Scan for the cell matching the given text and deliver its (X, Y) coordinate at center. 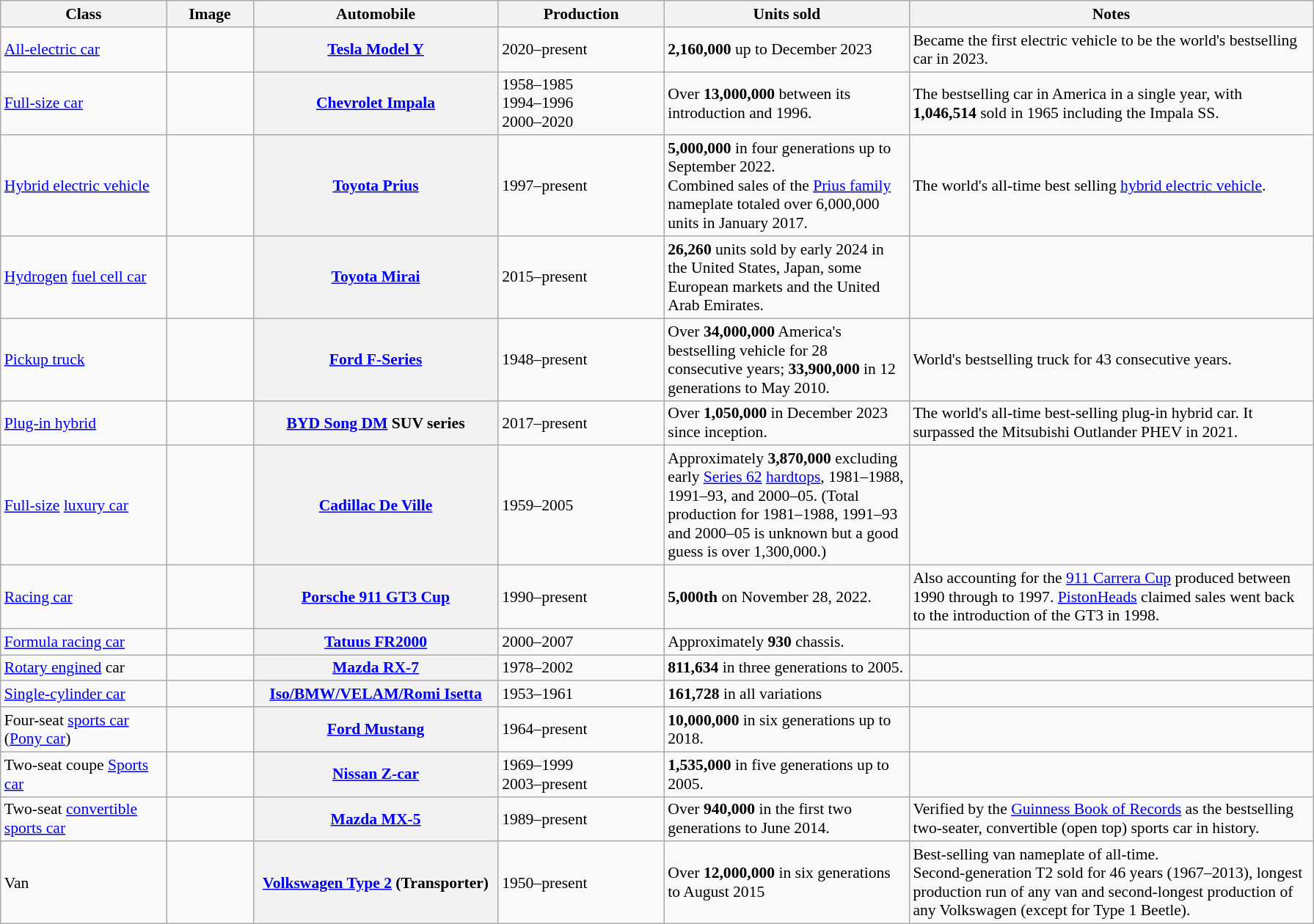
2020–present (581, 50)
Single-cylinder car (84, 694)
10,000,000 in six generations up to 2018. (786, 729)
Notes (1111, 14)
Image (210, 14)
The world's all-time best selling hybrid electric vehicle. (1111, 186)
26,260 units sold by early 2024 in the United States, Japan, some European markets and the United Arab Emirates. (786, 277)
1,535,000 in five generations up to 2005. (786, 774)
1959–2005 (581, 506)
2,160,000 up to December 2023 (786, 50)
Approximately 930 chassis. (786, 642)
World's bestselling truck for 43 consecutive years. (1111, 359)
Full-size car (84, 104)
Full-size luxury car (84, 506)
2015–present (581, 277)
Tatuus FR2000 (376, 642)
Became the first electric vehicle to be the world's bestselling car in 2023. (1111, 50)
Rotary engined car (84, 668)
Over 1,050,000 in December 2023 since inception. (786, 422)
1990–present (581, 597)
2000–2007 (581, 642)
5,000,000 in four generations up to September 2022. Combined sales of the Prius family nameplate totaled over 6,000,000 units in January 2017. (786, 186)
1948–present (581, 359)
Porsche 911 GT3 Cup (376, 597)
1964–present (581, 729)
Units sold (786, 14)
Formula racing car (84, 642)
1953–1961 (581, 694)
Over 940,000 in the first two generations to June 2014. (786, 818)
Mazda RX-7 (376, 668)
1950–present (581, 883)
5,000th on November 28, 2022. (786, 597)
1989–present (581, 818)
Van (84, 883)
2017–present (581, 422)
Nissan Z-car (376, 774)
The bestselling car in America in a single year, with 1,046,514 sold in 1965 including the Impala SS. (1111, 104)
Two-seat convertible sports car (84, 818)
811,634 in three generations to 2005. (786, 668)
Cadillac De Ville (376, 506)
Over 13,000,000 between its introduction and 1996. (786, 104)
1969–19992003–present (581, 774)
All-electric car (84, 50)
Verified by the Guinness Book of Records as the bestselling two-seater, convertible (open top) sports car in history. (1111, 818)
Production (581, 14)
1978–2002 (581, 668)
Hybrid electric vehicle (84, 186)
BYD Song DM SUV series (376, 422)
Class (84, 14)
Toyota Prius (376, 186)
Four-seat sports car(Pony car) (84, 729)
Toyota Mirai (376, 277)
Mazda MX-5 (376, 818)
Two-seat coupe Sports car (84, 774)
Ford F-Series (376, 359)
161,728 in all variations (786, 694)
Over 12,000,000 in six generations to August 2015 (786, 883)
Over 34,000,000 America's bestselling vehicle for 28 consecutive years; 33,900,000 in 12 generations to May 2010. (786, 359)
1997–present (581, 186)
The world's all-time best-selling plug-in hybrid car. It surpassed the Mitsubishi Outlander PHEV in 2021. (1111, 422)
Tesla Model Y (376, 50)
Iso/BMW/VELAM/Romi Isetta (376, 694)
Volkswagen Type 2 (Transporter) (376, 883)
Plug-in hybrid (84, 422)
1958–19851994–19962000–2020 (581, 104)
Hydrogen fuel cell car (84, 277)
Ford Mustang (376, 729)
Chevrolet Impala (376, 104)
Racing car (84, 597)
Automobile (376, 14)
Pickup truck (84, 359)
